Identify which cell holds the provided text, then report its (x, y) central coordinate. 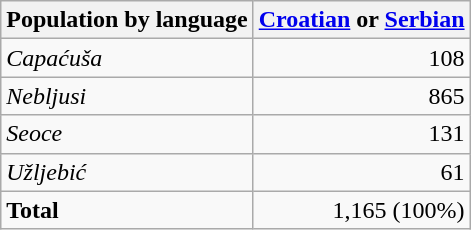
Seoce (127, 134)
865 (362, 96)
131 (362, 134)
Population by language (127, 20)
Capaćuša (127, 58)
Total (127, 210)
108 (362, 58)
Užljebić (127, 172)
Nebljusi (127, 96)
1,165 (100%) (362, 210)
61 (362, 172)
Croatian or Serbian (362, 20)
